Determine the [X, Y] coordinate at the center of the cell enclosing the given text.  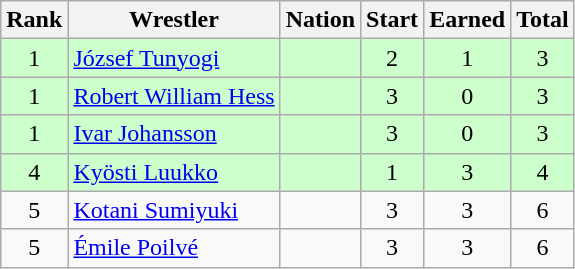
Robert William Hess [174, 96]
Total [543, 20]
Kotani Sumiyuki [174, 210]
2 [392, 58]
József Tunyogi [174, 58]
Ivar Johansson [174, 134]
Wrestler [174, 20]
Kyösti Luukko [174, 172]
Start [392, 20]
Earned [468, 20]
Émile Poilvé [174, 248]
Rank [34, 20]
Nation [320, 20]
